Pinpoint the cell where the given text exists, returning its [X, Y] midpoint coordinate. 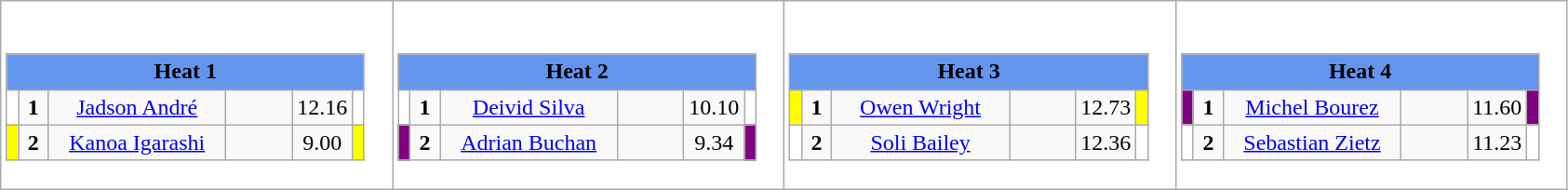
9.00 [322, 142]
Kanoa Igarashi [138, 142]
Owen Wright [921, 107]
12.73 [1106, 107]
9.34 [715, 142]
Heat 2 [577, 72]
12.36 [1106, 142]
Heat 4 1 Michel Bourez 11.60 2 Sebastian Zietz 11.23 [1372, 95]
Deivid Silva [529, 107]
Heat 1 [185, 72]
Michel Bourez [1312, 107]
Sebastian Zietz [1312, 142]
Heat 2 1 Deivid Silva 10.10 2 Adrian Buchan 9.34 [588, 95]
11.60 [1497, 107]
12.16 [322, 107]
Soli Bailey [921, 142]
Heat 3 1 Owen Wright 12.73 2 Soli Bailey 12.36 [981, 95]
Heat 4 [1360, 72]
11.23 [1497, 142]
10.10 [715, 107]
Adrian Buchan [529, 142]
Heat 1 1 Jadson André 12.16 2 Kanoa Igarashi 9.00 [197, 95]
Heat 3 [969, 72]
Jadson André [138, 107]
